Extract the [X, Y] coordinate from the center of the cell holding the provided text.  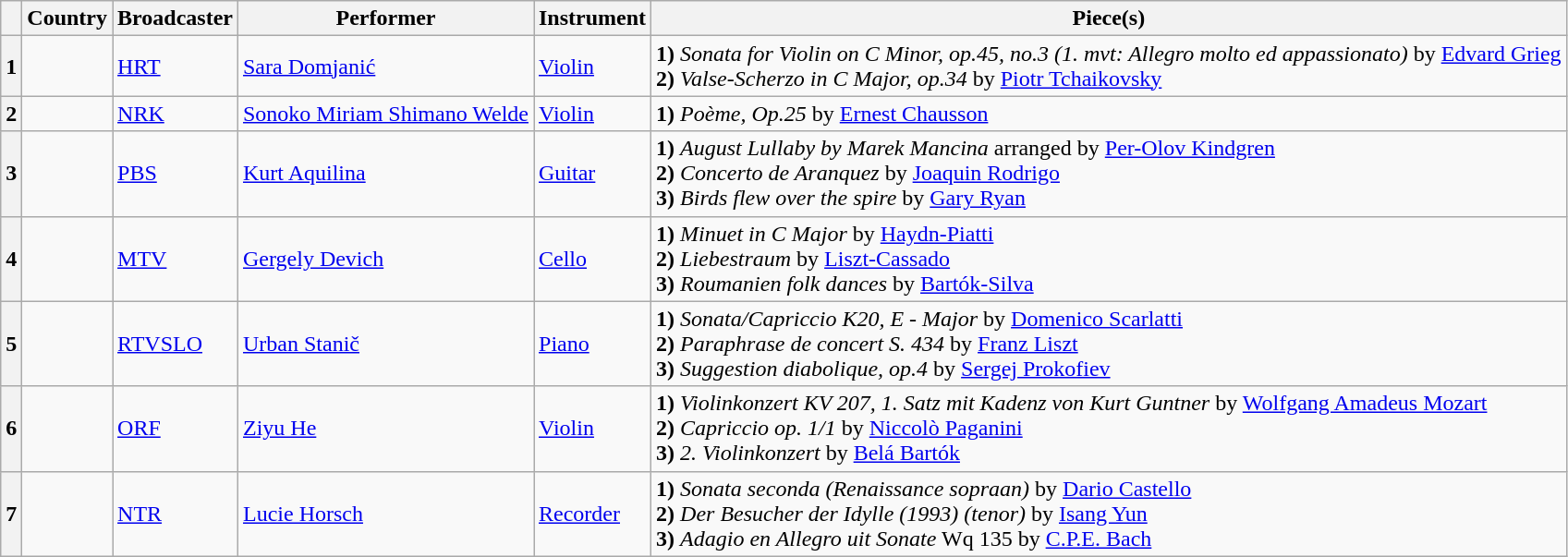
1 [11, 67]
Instrument [593, 18]
6 [11, 429]
Sonoko Miriam Shimano Welde [385, 114]
Cello [593, 259]
Guitar [593, 174]
4 [11, 259]
5 [11, 344]
NRK [176, 114]
MTV [176, 259]
7 [11, 514]
Country [67, 18]
2 [11, 114]
HRT [176, 67]
Urban Stanič [385, 344]
Sara Domjanić [385, 67]
Lucie Horsch [385, 514]
Broadcaster [176, 18]
Performer [385, 18]
PBS [176, 174]
Piece(s) [1109, 18]
1) Poème, Op.25 by Ernest Chausson [1109, 114]
Recorder [593, 514]
1) Minuet in C Major by Haydn-Piatti2) Liebestraum by Liszt-Cassado3) Roumanien folk dances by Bartók-Silva [1109, 259]
RTVSLO [176, 344]
Gergely Devich [385, 259]
Kurt Aquilina [385, 174]
1) August Lullaby by Marek Mancina arranged by Per-Olov Kindgren2) Concerto de Aranquez by Joaquin Rodrigo3) Birds flew over the spire by Gary Ryan [1109, 174]
ORF [176, 429]
NTR [176, 514]
Ziyu He [385, 429]
Piano [593, 344]
3 [11, 174]
